Return (X, Y) of the center of cell containing provided text 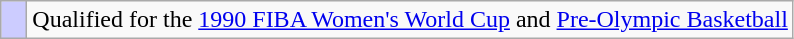
Qualified for the 1990 FIBA Women's World Cup and Pre-Olympic Basketball (410, 20)
